Pinpoint the cell where the given text exists, returning its (x, y) midpoint coordinate. 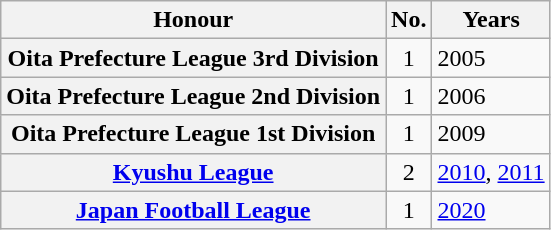
No. (409, 20)
Oita Prefecture League 1st Division (194, 134)
2010, 2011 (491, 172)
Japan Football League (194, 210)
Oita Prefecture League 2nd Division (194, 96)
Honour (194, 20)
Oita Prefecture League 3rd Division (194, 58)
2005 (491, 58)
Kyushu League (194, 172)
2009 (491, 134)
2 (409, 172)
2006 (491, 96)
2020 (491, 210)
Years (491, 20)
